Scan for the cell matching the given text and deliver its (X, Y) coordinate at center. 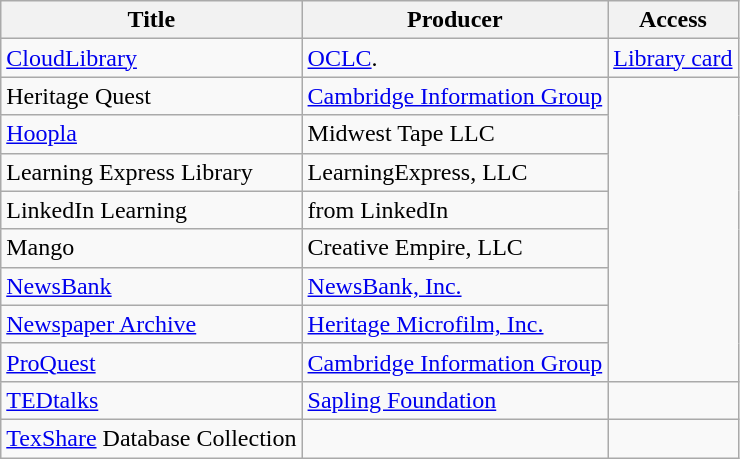
Access (673, 20)
Hoopla (152, 134)
Midwest Tape LLC (455, 134)
ProQuest (152, 362)
CloudLibrary (152, 58)
TexShare Database Collection (152, 438)
TEDtalks (152, 400)
OCLC. (455, 58)
Newspaper Archive (152, 324)
Title (152, 20)
NewsBank, Inc. (455, 286)
from LinkedIn (455, 210)
Heritage Quest (152, 96)
Mango (152, 248)
LinkedIn Learning (152, 210)
NewsBank (152, 286)
Learning Express Library (152, 172)
Sapling Foundation (455, 400)
Producer (455, 20)
Library card (673, 58)
Creative Empire, LLC (455, 248)
Heritage Microfilm, Inc. (455, 324)
LearningExpress, LLC (455, 172)
